Scan for the cell matching the given text and deliver its (x, y) coordinate at center. 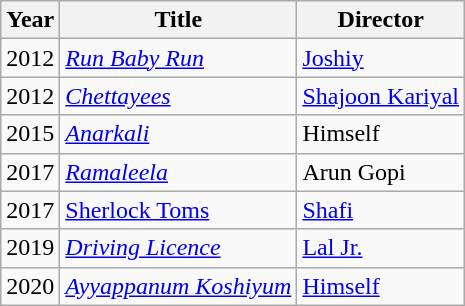
Lal Jr. (381, 248)
Driving Licence (178, 248)
Joshiy (381, 58)
2020 (30, 286)
Shafi (381, 210)
Arun Gopi (381, 172)
Director (381, 20)
Year (30, 20)
2015 (30, 134)
Ayyappanum Koshiyum (178, 286)
2019 (30, 248)
Ramaleela (178, 172)
Anarkali (178, 134)
Shajoon Kariyal (381, 96)
Sherlock Toms (178, 210)
Run Baby Run (178, 58)
Title (178, 20)
Chettayees (178, 96)
